Return the (x, y) coordinate for the center point of the cell that contains the specified text.  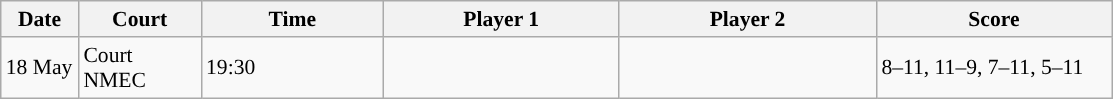
Player 2 (748, 19)
Player 1 (502, 19)
Court (140, 19)
Date (40, 19)
8–11, 11–9, 7–11, 5–11 (994, 68)
18 May (40, 68)
Score (994, 19)
Court NMEC (140, 68)
19:30 (292, 68)
Time (292, 19)
